Identify which cell holds the provided text, then report its [x, y] central coordinate. 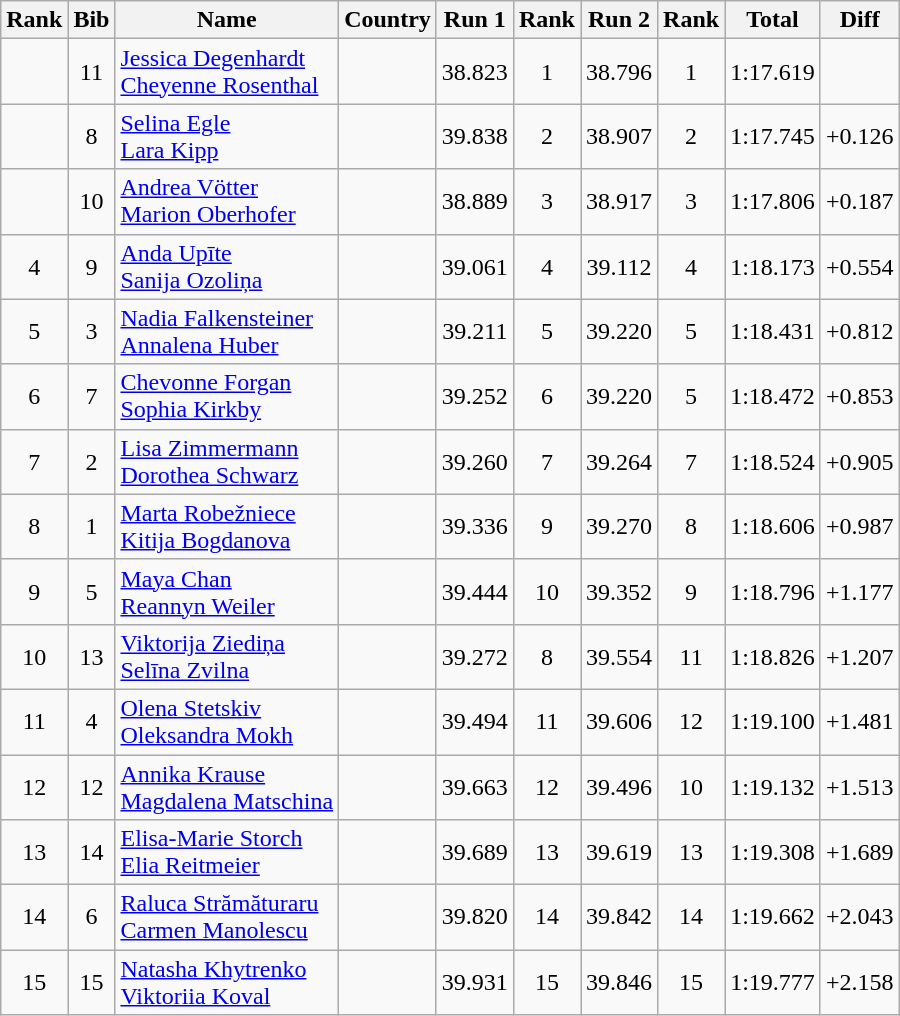
39.842 [618, 918]
39.211 [474, 332]
39.260 [474, 462]
39.272 [474, 656]
1:18.431 [773, 332]
1:19.132 [773, 786]
+0.987 [860, 526]
Total [773, 20]
+1.513 [860, 786]
Annika KrauseMagdalena Matschina [227, 786]
Elisa-Marie StorchElia Reitmeier [227, 852]
Lisa ZimmermannDorothea Schwarz [227, 462]
+1.689 [860, 852]
39.689 [474, 852]
39.846 [618, 982]
1:18.826 [773, 656]
+0.187 [860, 202]
39.619 [618, 852]
1:17.745 [773, 136]
1:19.308 [773, 852]
39.252 [474, 396]
+1.207 [860, 656]
38.796 [618, 72]
Name [227, 20]
39.838 [474, 136]
1:18.472 [773, 396]
1:18.606 [773, 526]
+2.043 [860, 918]
39.270 [618, 526]
+0.554 [860, 266]
39.494 [474, 722]
39.931 [474, 982]
1:19.100 [773, 722]
39.820 [474, 918]
Viktorija ZiediņaSelīna Zvilna [227, 656]
Selina EgleLara Kipp [227, 136]
39.663 [474, 786]
Andrea VötterMarion Oberhofer [227, 202]
+0.905 [860, 462]
Maya ChanReannyn Weiler [227, 592]
38.889 [474, 202]
Diff [860, 20]
Marta RobežnieceKitija Bogdanova [227, 526]
38.907 [618, 136]
Jessica DegenhardtCheyenne Rosenthal [227, 72]
Run 1 [474, 20]
39.264 [618, 462]
Olena StetskivOleksandra Mokh [227, 722]
+1.481 [860, 722]
+0.853 [860, 396]
Bib [92, 20]
+2.158 [860, 982]
Nadia FalkensteinerAnnalena Huber [227, 332]
+1.177 [860, 592]
+0.126 [860, 136]
39.606 [618, 722]
1:18.796 [773, 592]
39.352 [618, 592]
39.554 [618, 656]
Anda UpīteSanija Ozoliņa [227, 266]
Raluca StrămăturaruCarmen Manolescu [227, 918]
39.061 [474, 266]
1:19.662 [773, 918]
Natasha KhytrenkoViktoriia Koval [227, 982]
39.444 [474, 592]
39.112 [618, 266]
Country [388, 20]
1:18.524 [773, 462]
1:17.806 [773, 202]
1:18.173 [773, 266]
+0.812 [860, 332]
39.336 [474, 526]
1:19.777 [773, 982]
Run 2 [618, 20]
38.917 [618, 202]
1:17.619 [773, 72]
38.823 [474, 72]
39.496 [618, 786]
Chevonne ForganSophia Kirkby [227, 396]
